Locate the cell with the specified text and output its (X, Y) center coordinate. 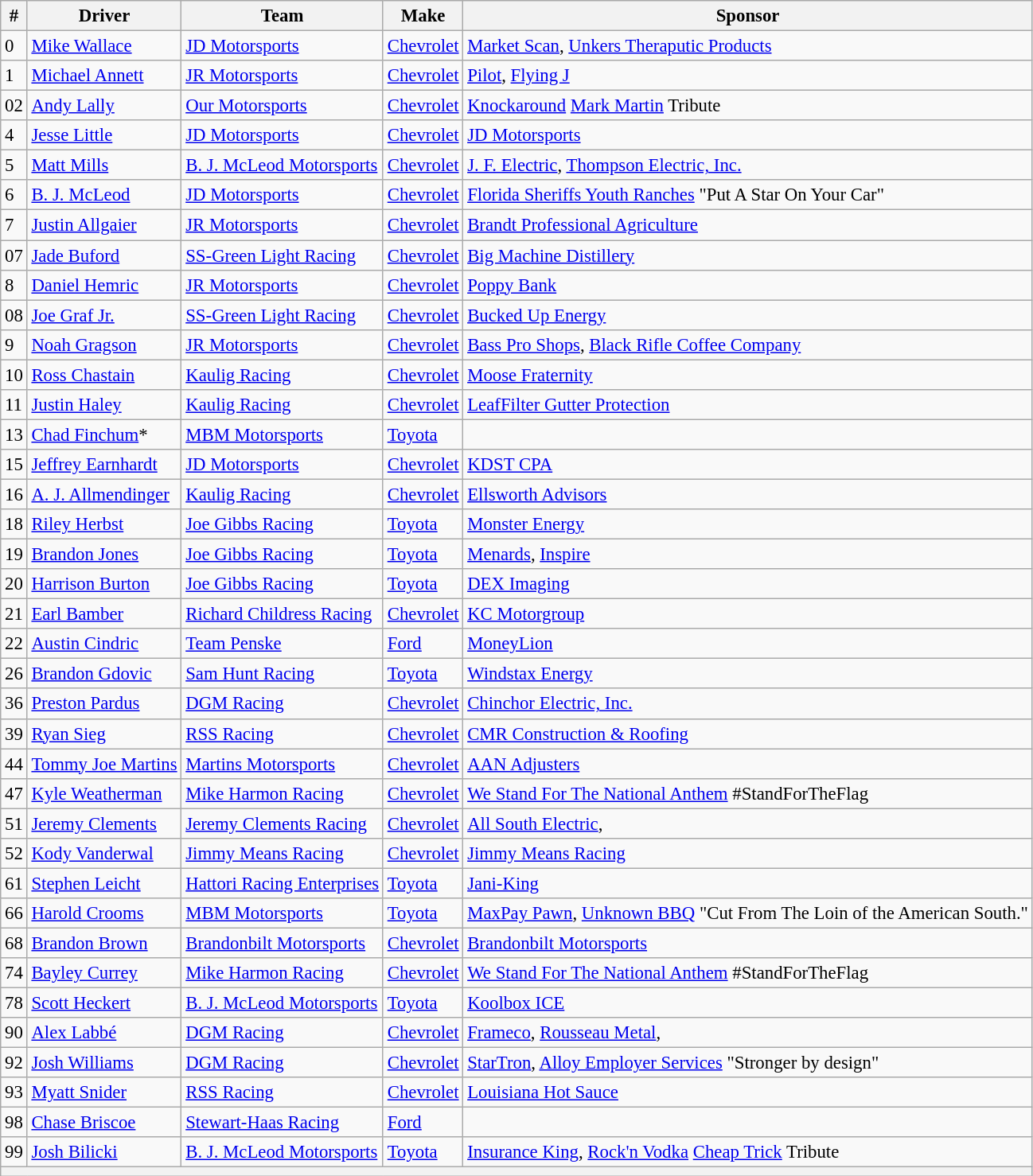
13 (14, 434)
Our Motorsports (283, 106)
5 (14, 165)
Kyle Weatherman (104, 793)
Jesse Little (104, 135)
Myatt Snider (104, 1092)
08 (14, 315)
Jani-King (748, 883)
10 (14, 375)
Monster Energy (748, 524)
Noah Gragson (104, 345)
Chinchor Electric, Inc. (748, 704)
90 (14, 1033)
Brandon Jones (104, 555)
KC Motorgroup (748, 614)
DEX Imaging (748, 584)
Louisiana Hot Sauce (748, 1092)
99 (14, 1153)
66 (14, 913)
Mike Wallace (104, 46)
CMR Construction & Roofing (748, 734)
78 (14, 1003)
Team (283, 16)
Preston Pardus (104, 704)
93 (14, 1092)
15 (14, 465)
Jeremy Clements Racing (283, 824)
Big Machine Distillery (748, 255)
MaxPay Pawn, Unknown BBQ "Cut From The Loin of the American South." (748, 913)
Florida Sheriffs Youth Ranches "Put A Star On Your Car" (748, 195)
KDST CPA (748, 465)
Justin Allgaier (104, 225)
Harold Crooms (104, 913)
LeafFilter Gutter Protection (748, 405)
21 (14, 614)
Market Scan, Unkers Theraputic Products (748, 46)
Alex Labbé (104, 1033)
1 (14, 76)
Scott Heckert (104, 1003)
Brandon Gdovic (104, 674)
Justin Haley (104, 405)
18 (14, 524)
19 (14, 555)
Chase Briscoe (104, 1123)
92 (14, 1063)
A. J. Allmendinger (104, 494)
47 (14, 793)
Ryan Sieg (104, 734)
9 (14, 345)
Earl Bamber (104, 614)
Kody Vanderwal (104, 854)
Ellsworth Advisors (748, 494)
61 (14, 883)
Bucked Up Energy (748, 315)
Knockaround Mark Martin Tribute (748, 106)
Ross Chastain (104, 375)
Brandt Professional Agriculture (748, 225)
Daniel Hemric (104, 285)
44 (14, 764)
Windstax Energy (748, 674)
Hattori Racing Enterprises (283, 883)
Jeremy Clements (104, 824)
Martins Motorsports (283, 764)
Stewart-Haas Racing (283, 1123)
68 (14, 943)
Sam Hunt Racing (283, 674)
Josh Bilicki (104, 1153)
11 (14, 405)
02 (14, 106)
Stephen Leicht (104, 883)
Harrison Burton (104, 584)
51 (14, 824)
20 (14, 584)
Driver (104, 16)
B. J. McLeod (104, 195)
52 (14, 854)
6 (14, 195)
Moose Fraternity (748, 375)
Joe Graf Jr. (104, 315)
Chad Finchum* (104, 434)
Poppy Bank (748, 285)
7 (14, 225)
Michael Annett (104, 76)
Sponsor (748, 16)
Andy Lally (104, 106)
Brandon Brown (104, 943)
Team Penske (283, 644)
36 (14, 704)
26 (14, 674)
# (14, 16)
Menards, Inspire (748, 555)
Pilot, Flying J (748, 76)
Riley Herbst (104, 524)
Josh Williams (104, 1063)
Make (423, 16)
MoneyLion (748, 644)
Austin Cindric (104, 644)
74 (14, 973)
Koolbox ICE (748, 1003)
Frameco, Rousseau Metal, (748, 1033)
All South Electric, (748, 824)
StarTron, Alloy Employer Services "Stronger by design" (748, 1063)
4 (14, 135)
AAN Adjusters (748, 764)
Jade Buford (104, 255)
Insurance King, Rock'n Vodka Cheap Trick Tribute (748, 1153)
Bass Pro Shops, Black Rifle Coffee Company (748, 345)
Tommy Joe Martins (104, 764)
98 (14, 1123)
39 (14, 734)
07 (14, 255)
Matt Mills (104, 165)
Richard Childress Racing (283, 614)
8 (14, 285)
0 (14, 46)
Bayley Currey (104, 973)
Jeffrey Earnhardt (104, 465)
16 (14, 494)
J. F. Electric, Thompson Electric, Inc. (748, 165)
22 (14, 644)
